Return the [X, Y] coordinate for the center point of the cell that contains the specified text.  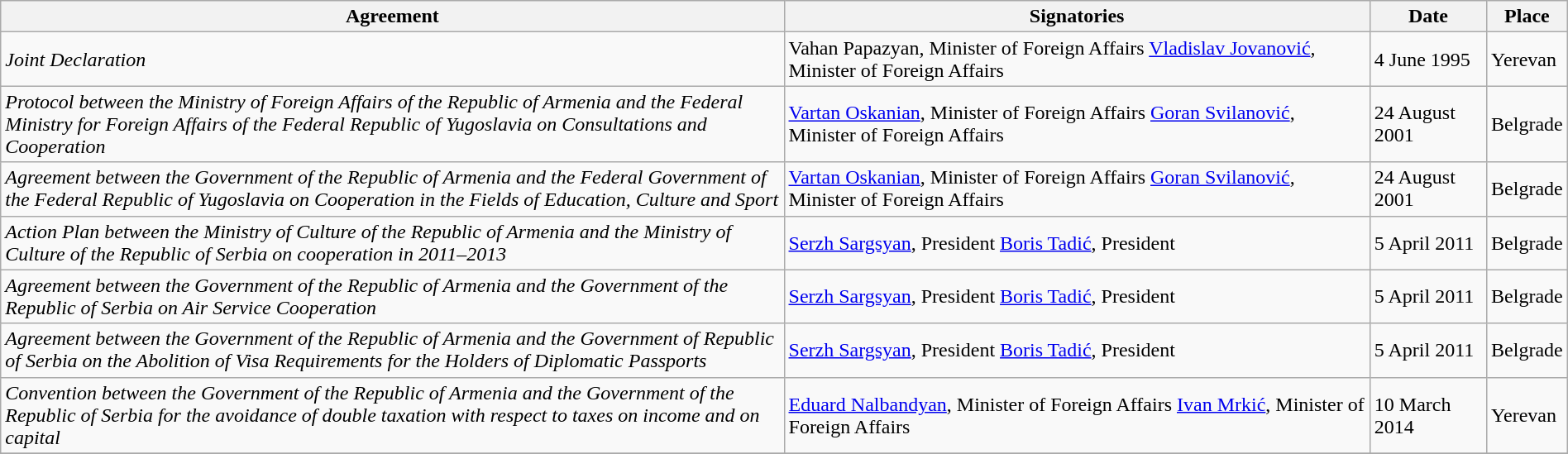
Eduard Nalbandyan, Minister of Foreign Affairs Ivan Mrkić, Minister of Foreign Affairs [1077, 415]
10 March 2014 [1427, 415]
Joint Declaration [392, 60]
Date [1427, 17]
Agreement [392, 17]
4 June 1995 [1427, 60]
Signatories [1077, 17]
Agreement between the Government of the Republic of Armenia and the Government of the Republic of Serbia on Air Service Cooperation [392, 296]
Place [1527, 17]
Vahan Papazyan, Minister of Foreign Affairs Vladislav Jovanović, Minister of Foreign Affairs [1077, 60]
